Identify which cell holds the provided text, then report its (x, y) central coordinate. 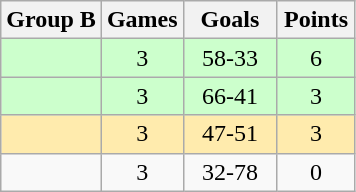
0 (316, 172)
Group B (52, 20)
Goals (230, 20)
Points (316, 20)
47-51 (230, 134)
6 (316, 58)
32-78 (230, 172)
58-33 (230, 58)
Games (142, 20)
66-41 (230, 96)
